Provide the [x, y] coordinate of the cell's center where the given text is located.  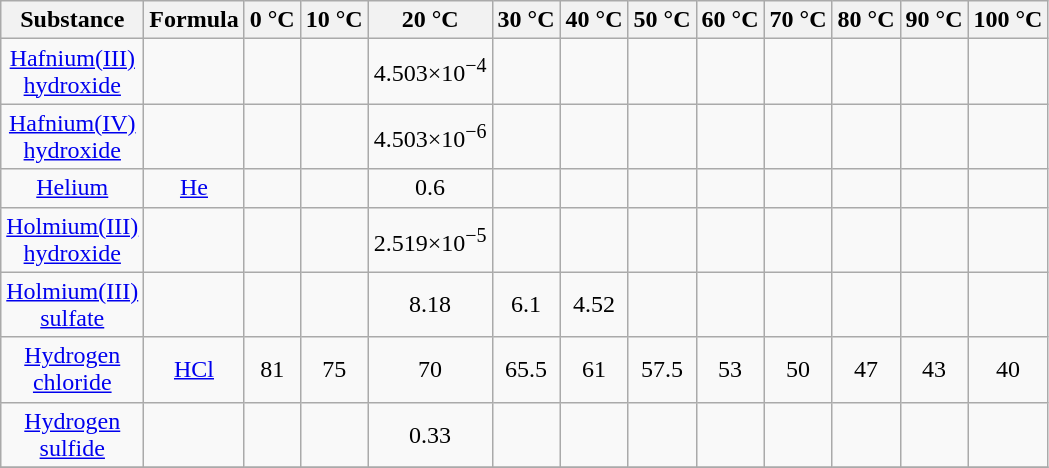
Hafnium(III) hydroxide [72, 72]
0 °C [272, 20]
90 °C [934, 20]
70 °C [798, 20]
HCl [194, 370]
He [194, 188]
57.5 [662, 370]
Hafnium(IV) hydroxide [72, 136]
Hydrogen sulfide [72, 434]
61 [594, 370]
53 [730, 370]
Formula [194, 20]
6.1 [526, 304]
80 °C [866, 20]
40 °C [594, 20]
2.519×10−5 [430, 240]
0.33 [430, 434]
70 [430, 370]
Holmium(III) hydroxide [72, 240]
75 [334, 370]
4.503×10−6 [430, 136]
8.18 [430, 304]
Holmium(III) sulfate [72, 304]
4.503×10−4 [430, 72]
Helium [72, 188]
81 [272, 370]
30 °C [526, 20]
100 °C [1008, 20]
0.6 [430, 188]
Substance [72, 20]
50 °C [662, 20]
40 [1008, 370]
10 °C [334, 20]
65.5 [526, 370]
4.52 [594, 304]
20 °C [430, 20]
47 [866, 370]
50 [798, 370]
Hydrogen chloride [72, 370]
60 °C [730, 20]
43 [934, 370]
